Pinpoint the cell where the given text exists, returning its (X, Y) midpoint coordinate. 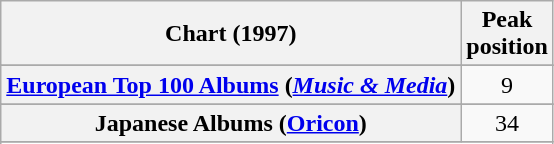
9 (507, 85)
Chart (1997) (231, 34)
Peakposition (507, 34)
34 (507, 123)
Japanese Albums (Oricon) (231, 123)
European Top 100 Albums (Music & Media) (231, 85)
